For the text-containing cell, return its midpoint in [x, y] coordinate format. 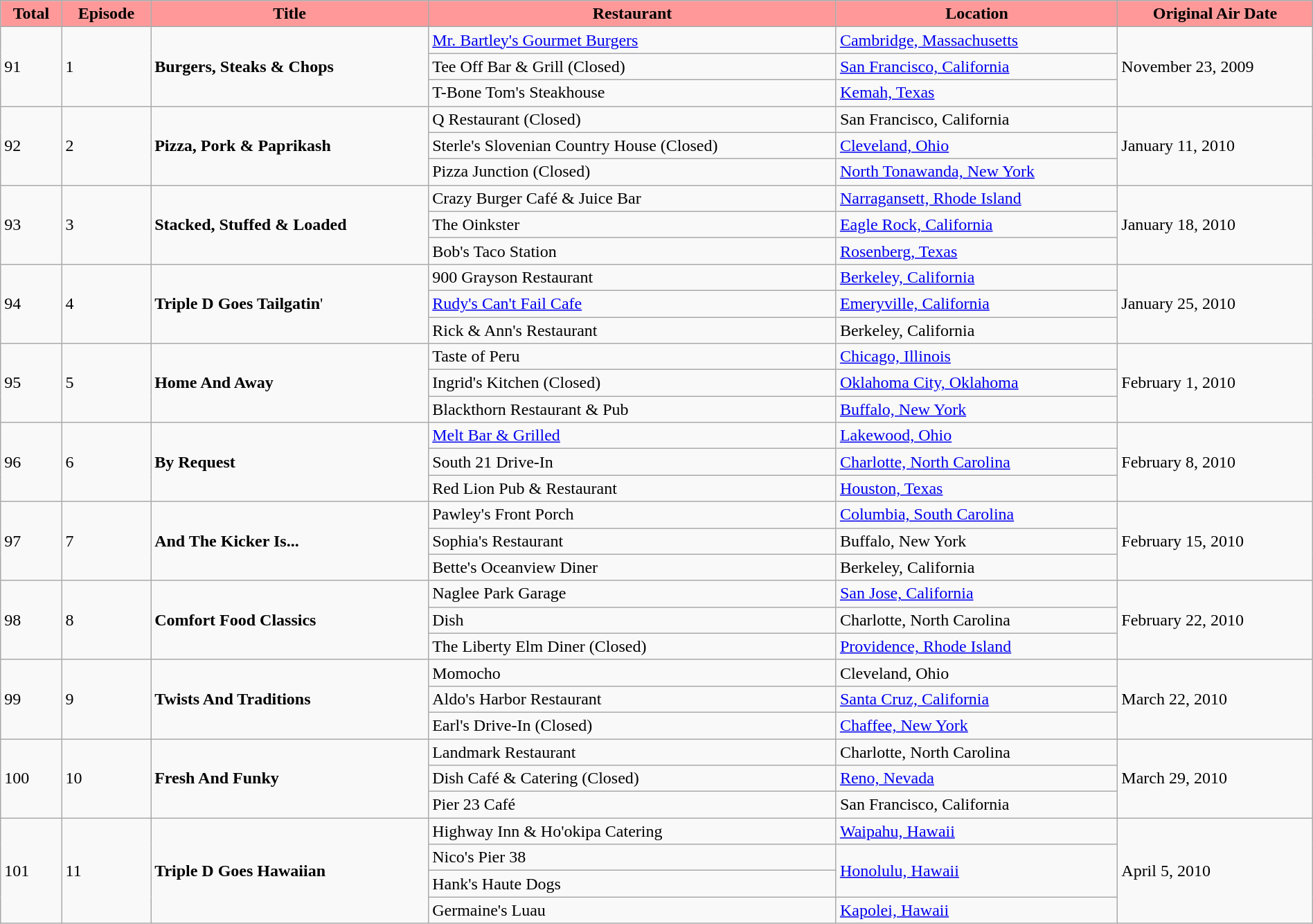
6 [107, 462]
Rosenberg, Texas [976, 251]
March 22, 2010 [1215, 699]
Aldo's Harbor Restaurant [633, 699]
February 8, 2010 [1215, 462]
Comfort Food Classics [289, 620]
Fresh And Funky [289, 778]
March 29, 2010 [1215, 778]
Bette's Oceanview Diner [633, 567]
Pier 23 Café [633, 805]
The Oinkster [633, 224]
November 23, 2009 [1215, 66]
Santa Cruz, California [976, 699]
Original Air Date [1215, 14]
97 [31, 541]
Mr. Bartley's Gourmet Burgers [633, 40]
Total [31, 14]
Ingrid's Kitchen (Closed) [633, 383]
100 [31, 778]
Q Restaurant (Closed) [633, 119]
101 [31, 871]
By Request [289, 462]
Emeryville, California [976, 303]
Highway Inn & Ho'okipa Catering [633, 831]
8 [107, 620]
3 [107, 224]
900 Grayson Restaurant [633, 277]
95 [31, 383]
10 [107, 778]
Blackthorn Restaurant & Pub [633, 409]
Bob's Taco Station [633, 251]
7 [107, 541]
Honolulu, Hawaii [976, 871]
April 5, 2010 [1215, 871]
9 [107, 699]
Oklahoma City, Oklahoma [976, 383]
1 [107, 66]
Rudy's Can't Fail Cafe [633, 303]
Pawley's Front Porch [633, 515]
Momocho [633, 673]
Pizza, Pork & Paprikash [289, 145]
Chaffee, New York [976, 725]
Sophia's Restaurant [633, 541]
Crazy Burger Café & Juice Bar [633, 198]
Eagle Rock, California [976, 224]
Title [289, 14]
Triple D Goes Tailgatin' [289, 303]
And The Kicker Is... [289, 541]
The Liberty Elm Diner (Closed) [633, 646]
Taste of Peru [633, 357]
Dish Café & Catering (Closed) [633, 779]
Narragansett, Rhode Island [976, 198]
Earl's Drive-In (Closed) [633, 725]
Dish [633, 620]
91 [31, 66]
San Jose, California [976, 594]
Rick & Ann's Restaurant [633, 330]
99 [31, 699]
Restaurant [633, 14]
February 22, 2010 [1215, 620]
Tee Off Bar & Grill (Closed) [633, 66]
Episode [107, 14]
Twists And Traditions [289, 699]
Columbia, South Carolina [976, 515]
January 18, 2010 [1215, 224]
T-Bone Tom's Steakhouse [633, 93]
Naglee Park Garage [633, 594]
Home And Away [289, 383]
Waipahu, Hawaii [976, 831]
February 15, 2010 [1215, 541]
Lakewood, Ohio [976, 436]
January 25, 2010 [1215, 303]
98 [31, 620]
Melt Bar & Grilled [633, 436]
Red Lion Pub & Restaurant [633, 488]
96 [31, 462]
January 11, 2010 [1215, 145]
February 1, 2010 [1215, 383]
Triple D Goes Hawaiian [289, 871]
94 [31, 303]
5 [107, 383]
Houston, Texas [976, 488]
Sterle's Slovenian Country House (Closed) [633, 145]
Germaine's Luau [633, 910]
2 [107, 145]
Location [976, 14]
Providence, Rhode Island [976, 646]
Reno, Nevada [976, 779]
North Tonawanda, New York [976, 172]
Burgers, Steaks & Chops [289, 66]
11 [107, 871]
Landmark Restaurant [633, 752]
Pizza Junction (Closed) [633, 172]
Nico's Pier 38 [633, 858]
Stacked, Stuffed & Loaded [289, 224]
Hank's Haute Dogs [633, 884]
4 [107, 303]
Kemah, Texas [976, 93]
Chicago, Illinois [976, 357]
Cambridge, Massachusetts [976, 40]
Kapolei, Hawaii [976, 910]
93 [31, 224]
92 [31, 145]
South 21 Drive-In [633, 462]
